Find where the given text appears and provide that cell's center as [x, y] coordinate. 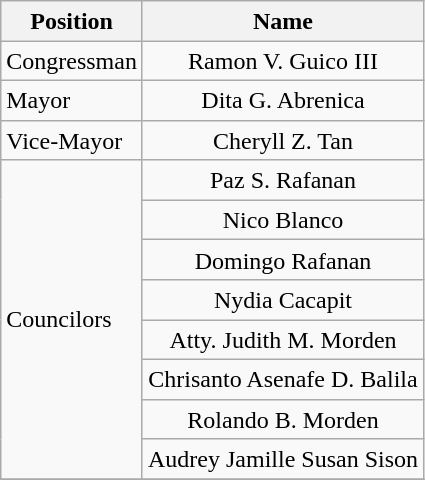
Dita G. Abrenica [282, 100]
Atty. Judith M. Morden [282, 340]
Chrisanto Asenafe D. Balila [282, 379]
Audrey Jamille Susan Sison [282, 459]
Cheryll Z. Tan [282, 140]
Domingo Rafanan [282, 260]
Nico Blanco [282, 220]
Nydia Cacapit [282, 300]
Ramon V. Guico III [282, 61]
Name [282, 21]
Position [72, 21]
Rolando B. Morden [282, 419]
Congressman [72, 61]
Paz S. Rafanan [282, 180]
Vice-Mayor [72, 140]
Mayor [72, 100]
Councilors [72, 320]
